Extract the (X, Y) coordinate from the center of the cell holding the provided text.  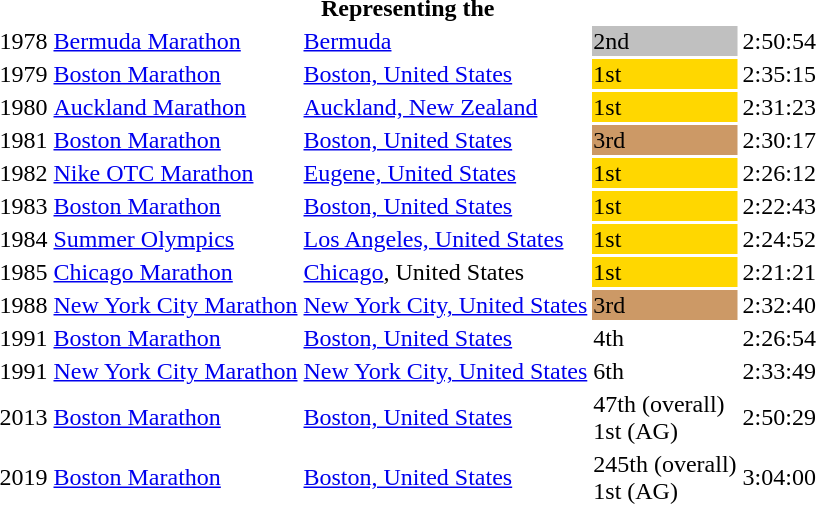
Nike OTC Marathon (176, 173)
Summer Olympics (176, 239)
4th (665, 338)
Eugene, United States (446, 173)
Chicago Marathon (176, 272)
6th (665, 371)
Auckland Marathon (176, 107)
Los Angeles, United States (446, 239)
Chicago, United States (446, 272)
245th (overall) 1st (AG) (665, 478)
Bermuda Marathon (176, 41)
47th (overall) 1st (AG) (665, 418)
2nd (665, 41)
Auckland, New Zealand (446, 107)
Bermuda (446, 41)
